From the cell containing the given text, extract its center point as (X, Y) coordinate. 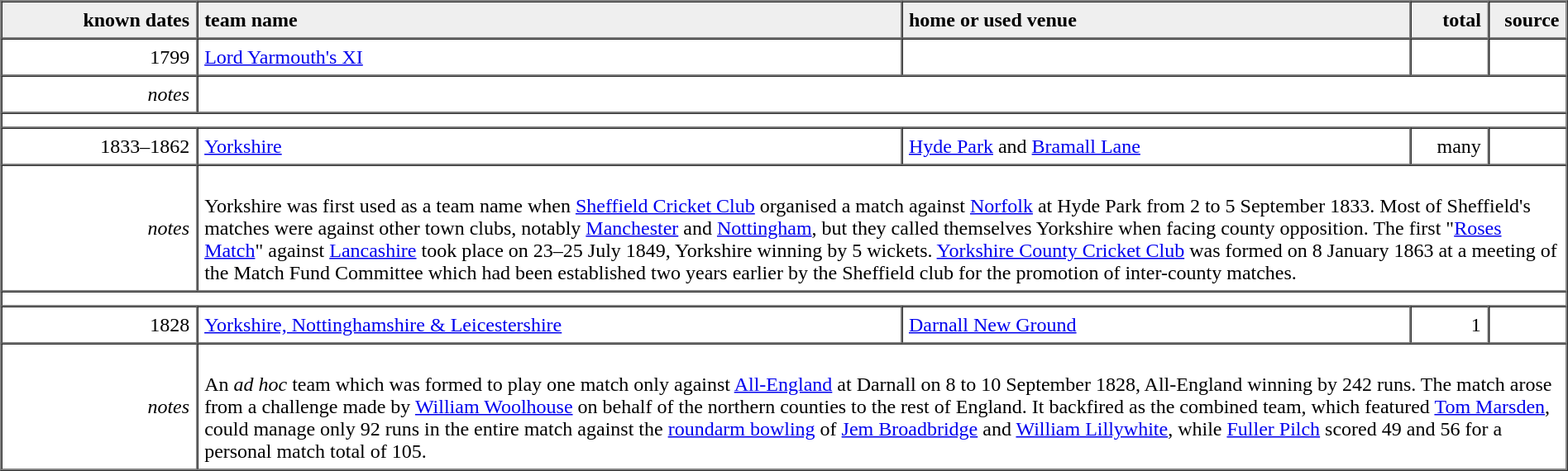
Darnall New Ground (1156, 324)
1 (1449, 324)
1799 (99, 56)
Lord Yarmouth's XI (549, 56)
known dates (99, 20)
Yorkshire (549, 145)
Hyde Park and Bramall Lane (1156, 145)
team name (549, 20)
1833–1862 (99, 145)
1828 (99, 324)
source (1528, 20)
many (1449, 145)
Yorkshire, Nottinghamshire & Leicestershire (549, 324)
home or used venue (1156, 20)
total (1449, 20)
